Return the (X, Y) coordinate for the center point of the cell that contains the specified text.  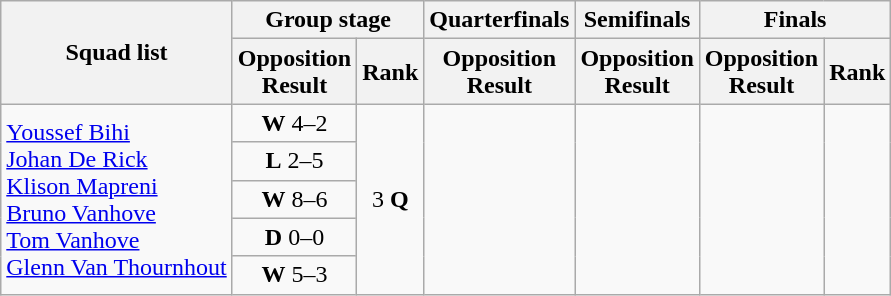
L 2–5 (294, 161)
W 5–3 (294, 275)
Group stage (328, 20)
3 Q (390, 199)
Squad list (116, 52)
Semifinals (637, 20)
W 8–6 (294, 199)
Youssef BihiJohan De RickKlison MapreniBruno VanhoveTom VanhoveGlenn Van Thournhout (116, 199)
W 4–2 (294, 123)
D 0–0 (294, 237)
Quarterfinals (500, 20)
Finals (795, 20)
